Capture the cell that displays the provided text and extract its [x, y] central coordinate. 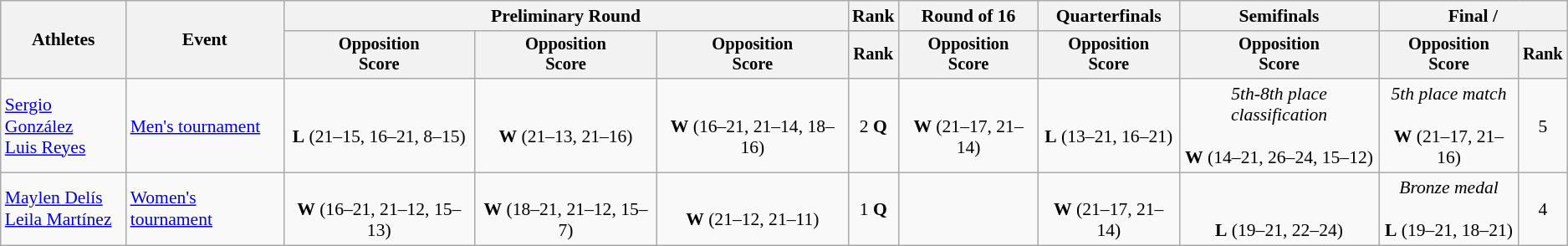
L (13–21, 16–21) [1109, 126]
5 [1543, 126]
Final / [1474, 16]
Round of 16 [968, 16]
1 Q [873, 209]
2 Q [873, 126]
W (21–12, 21–11) [753, 209]
Preliminary Round [565, 16]
4 [1543, 209]
W (21–13, 21–16) [565, 126]
L (21–15, 16–21, 8–15) [379, 126]
Quarterfinals [1109, 16]
5th-8th place classificationW (14–21, 26–24, 15–12) [1279, 126]
Bronze medalL (19–21, 18–21) [1448, 209]
Women's tournament [205, 209]
L (19–21, 22–24) [1279, 209]
Athletes [64, 40]
Event [205, 40]
W (16–21, 21–12, 15–13) [379, 209]
W (18–21, 21–12, 15–7) [565, 209]
Maylen DelísLeila Martínez [64, 209]
Sergio GonzálezLuis Reyes [64, 126]
Semifinals [1279, 16]
W (16–21, 21–14, 18–16) [753, 126]
5th place matchW (21–17, 21–16) [1448, 126]
Men's tournament [205, 126]
